Locate the cell with the specified text and output its [X, Y] center coordinate. 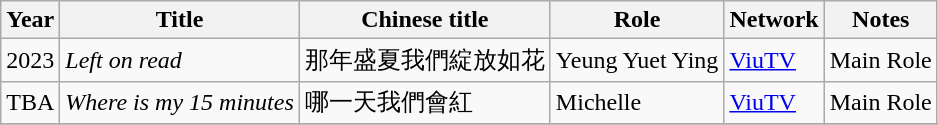
那年盛夏我們綻放如花 [424, 60]
Notes [880, 20]
Year [30, 20]
哪一天我們會紅 [424, 102]
Network [774, 20]
Chinese title [424, 20]
Where is my 15 minutes [180, 102]
Title [180, 20]
Role [637, 20]
Left on read [180, 60]
TBA [30, 102]
Michelle [637, 102]
2023 [30, 60]
Yeung Yuet Ying [637, 60]
